Detect which cell encompasses the target text, then output its [x, y] center coordinate. 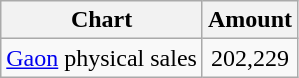
Amount [250, 20]
Chart [102, 20]
Gaon physical sales [102, 58]
202,229 [250, 58]
